Provide the (X, Y) coordinate of the cell's center where the given text is located.  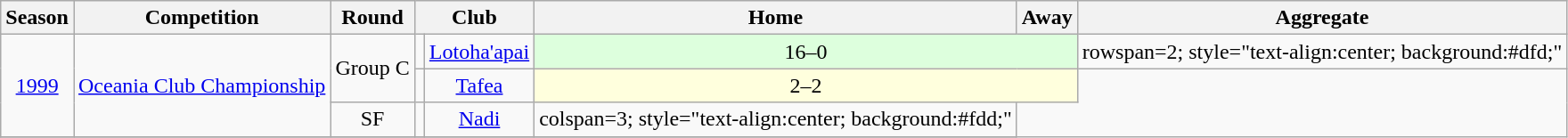
Season (37, 18)
rowspan=2; style="text-align:center; background:#dfd;" (1322, 52)
Lotoha'apai (479, 52)
Home (776, 18)
1999 (37, 85)
Group C (372, 69)
Tafea (479, 85)
SF (372, 119)
Competition (201, 18)
Nadi (479, 119)
Aggregate (1322, 18)
Club (474, 18)
Round (372, 18)
16–0 (806, 52)
colspan=3; style="text-align:center; background:#fdd;" (776, 119)
2–2 (806, 85)
Away (1047, 18)
Oceania Club Championship (201, 85)
